Return the (x, y) coordinate for the center point of the cell that contains the specified text.  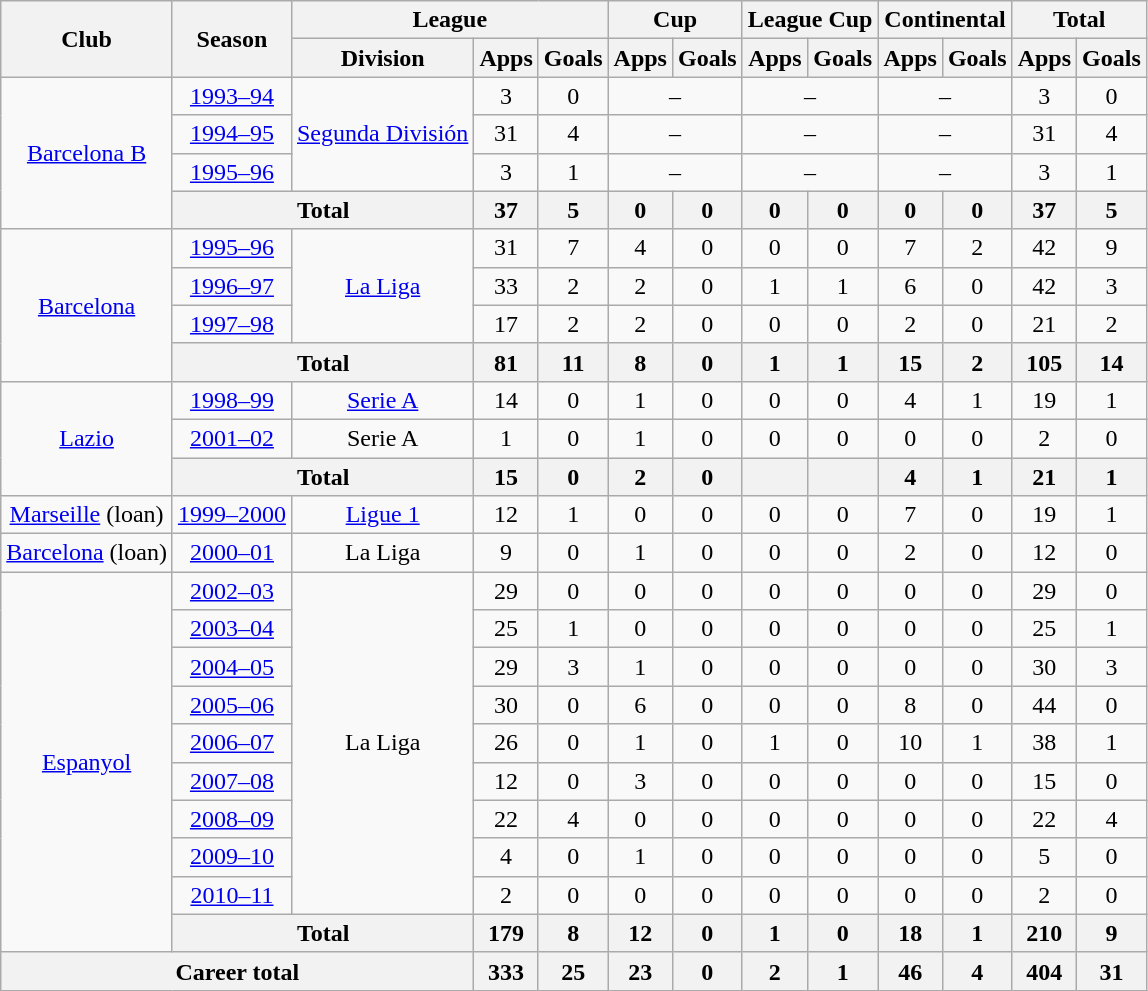
404 (1044, 971)
Cup (675, 20)
33 (506, 286)
2007–08 (232, 781)
17 (506, 324)
210 (1044, 933)
1993–94 (232, 96)
333 (506, 971)
Barcelona (87, 305)
18 (910, 933)
81 (506, 362)
Club (87, 39)
1997–98 (232, 324)
1999–2000 (232, 515)
26 (506, 743)
League Cup (810, 20)
Marseille (loan) (87, 515)
44 (1044, 705)
179 (506, 933)
10 (910, 743)
2004–05 (232, 667)
1996–97 (232, 286)
Espanyol (87, 762)
105 (1044, 362)
2002–03 (232, 591)
Lazio (87, 438)
2005–06 (232, 705)
2010–11 (232, 895)
Ligue 1 (382, 515)
League (450, 20)
2008–09 (232, 819)
2000–01 (232, 553)
1998–99 (232, 400)
2009–10 (232, 857)
Career total (238, 971)
38 (1044, 743)
46 (910, 971)
2001–02 (232, 438)
Continental (945, 20)
Barcelona B (87, 153)
1994–95 (232, 134)
2003–04 (232, 629)
11 (573, 362)
Division (382, 58)
Season (232, 39)
23 (640, 971)
Segunda División (382, 134)
2006–07 (232, 743)
Barcelona (loan) (87, 553)
